Return [x, y] of the center of cell containing provided text 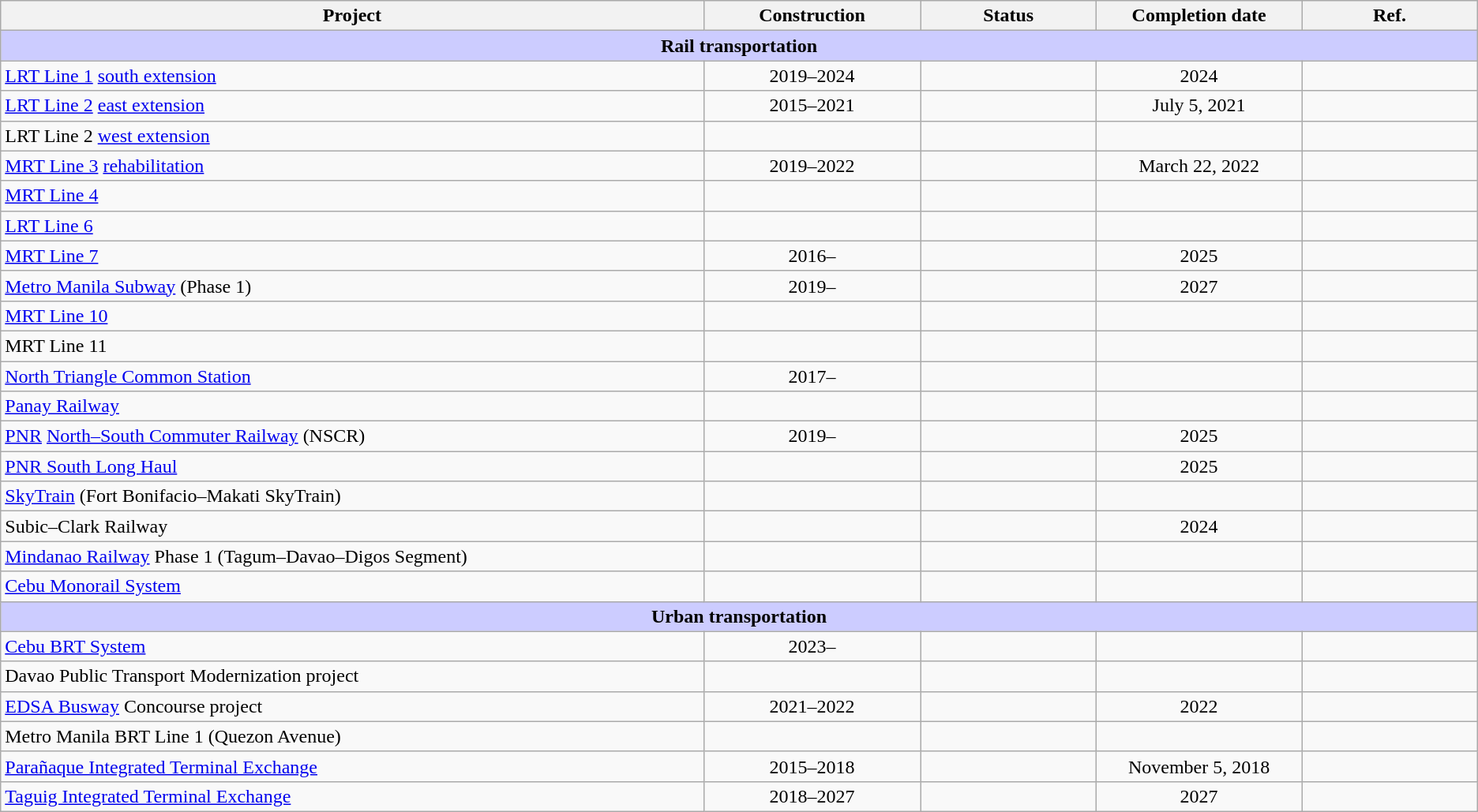
Ref. [1390, 16]
LRT Line 1 south extension [352, 76]
LRT Line 2 west extension [352, 136]
Rail transportation [739, 46]
MRT Line 7 [352, 256]
LRT Line 6 [352, 226]
2018–2027 [812, 796]
Status [1009, 16]
LRT Line 2 east extension [352, 106]
MRT Line 3 rehabilitation [352, 166]
EDSA Busway Concourse project [352, 706]
2023– [812, 646]
PNR North–South Commuter Railway (NSCR) [352, 436]
Cebu Monorail System [352, 586]
2017– [812, 376]
2022 [1199, 706]
2015–2021 [812, 106]
2021–2022 [812, 706]
November 5, 2018 [1199, 766]
July 5, 2021 [1199, 106]
2019–2024 [812, 76]
MRT Line 11 [352, 346]
Davao Public Transport Modernization project [352, 676]
Completion date [1199, 16]
MRT Line 4 [352, 196]
Construction [812, 16]
2015–2018 [812, 766]
PNR South Long Haul [352, 466]
North Triangle Common Station [352, 376]
Urban transportation [739, 616]
March 22, 2022 [1199, 166]
Panay Railway [352, 406]
MRT Line 10 [352, 316]
Metro Manila Subway (Phase 1) [352, 286]
Taguig Integrated Terminal Exchange [352, 796]
SkyTrain (Fort Bonifacio–Makati SkyTrain) [352, 496]
Project [352, 16]
Parañaque Integrated Terminal Exchange [352, 766]
Mindanao Railway Phase 1 (Tagum–Davao–Digos Segment) [352, 556]
Subic–Clark Railway [352, 526]
2016– [812, 256]
2019–2022 [812, 166]
Cebu BRT System [352, 646]
Metro Manila BRT Line 1 (Quezon Avenue) [352, 736]
